Extract the (x, y) coordinate from the center of the cell holding the provided text.  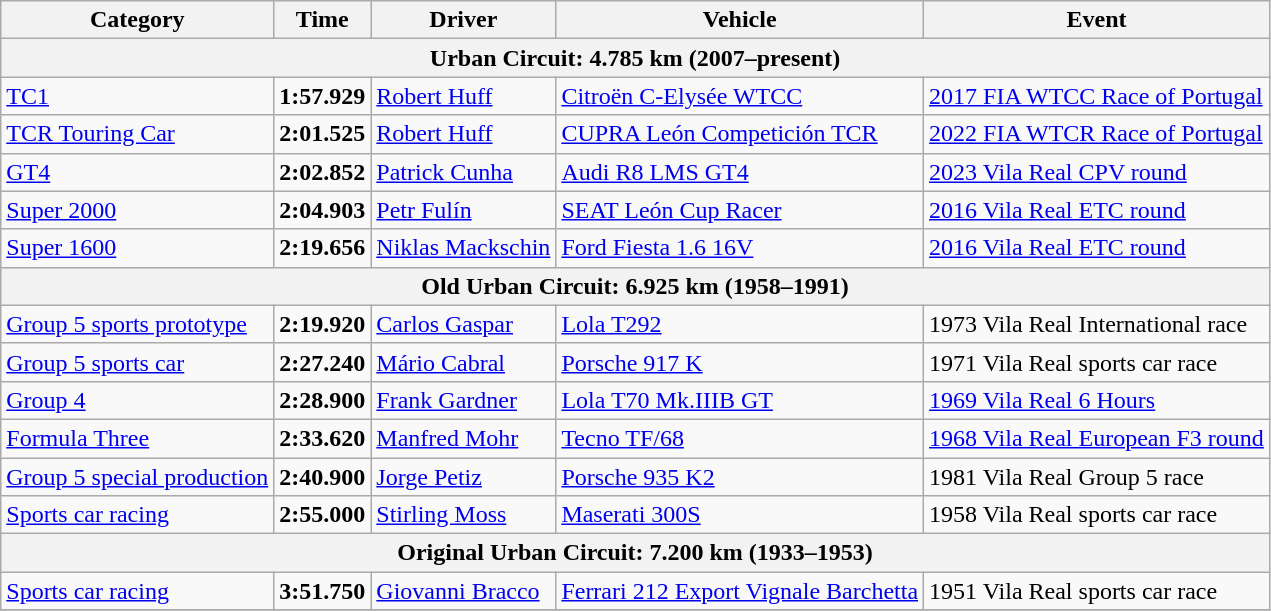
Ferrari 212 Export Vignale Barchetta (740, 591)
1981 Vila Real Group 5 race (1097, 477)
Porsche 917 K (740, 362)
Event (1097, 20)
3:51.750 (322, 591)
2:27.240 (322, 362)
2023 Vila Real CPV round (1097, 172)
1969 Vila Real 6 Hours (1097, 400)
Porsche 935 K2 (740, 477)
Group 5 sports prototype (138, 324)
1971 Vila Real sports car race (1097, 362)
Stirling Moss (464, 515)
2017 FIA WTCC Race of Portugal (1097, 96)
Super 1600 (138, 248)
2:02.852 (322, 172)
Jorge Petiz (464, 477)
Lola T70 Mk.IIIB GT (740, 400)
2:28.900 (322, 400)
Petr Fulín (464, 210)
Mário Cabral (464, 362)
Tecno TF/68 (740, 438)
Patrick Cunha (464, 172)
Group 5 special production (138, 477)
Old Urban Circuit: 6.925 km (1958–1991) (636, 286)
Giovanni Bracco (464, 591)
TC1 (138, 96)
Original Urban Circuit: 7.200 km (1933–1953) (636, 553)
2:19.656 (322, 248)
Time (322, 20)
Carlos Gaspar (464, 324)
1951 Vila Real sports car race (1097, 591)
Urban Circuit: 4.785 km (2007–present) (636, 58)
2022 FIA WTCR Race of Portugal (1097, 134)
2:55.000 (322, 515)
Citroën C-Elysée WTCC (740, 96)
Driver (464, 20)
Group 4 (138, 400)
SEAT León Cup Racer (740, 210)
Manfred Mohr (464, 438)
1968 Vila Real European F3 round (1097, 438)
1:57.929 (322, 96)
Frank Gardner (464, 400)
GT4 (138, 172)
Lola T292 (740, 324)
Formula Three (138, 438)
2:19.920 (322, 324)
Vehicle (740, 20)
2:40.900 (322, 477)
Ford Fiesta 1.6 16V (740, 248)
2:33.620 (322, 438)
Category (138, 20)
Niklas Mackschin (464, 248)
Maserati 300S (740, 515)
2:04.903 (322, 210)
Super 2000 (138, 210)
Audi R8 LMS GT4 (740, 172)
TCR Touring Car (138, 134)
1973 Vila Real International race (1097, 324)
1958 Vila Real sports car race (1097, 515)
Group 5 sports car (138, 362)
CUPRA León Competición TCR (740, 134)
2:01.525 (322, 134)
